Return the (X, Y) coordinate for the center point of the cell that contains the specified text.  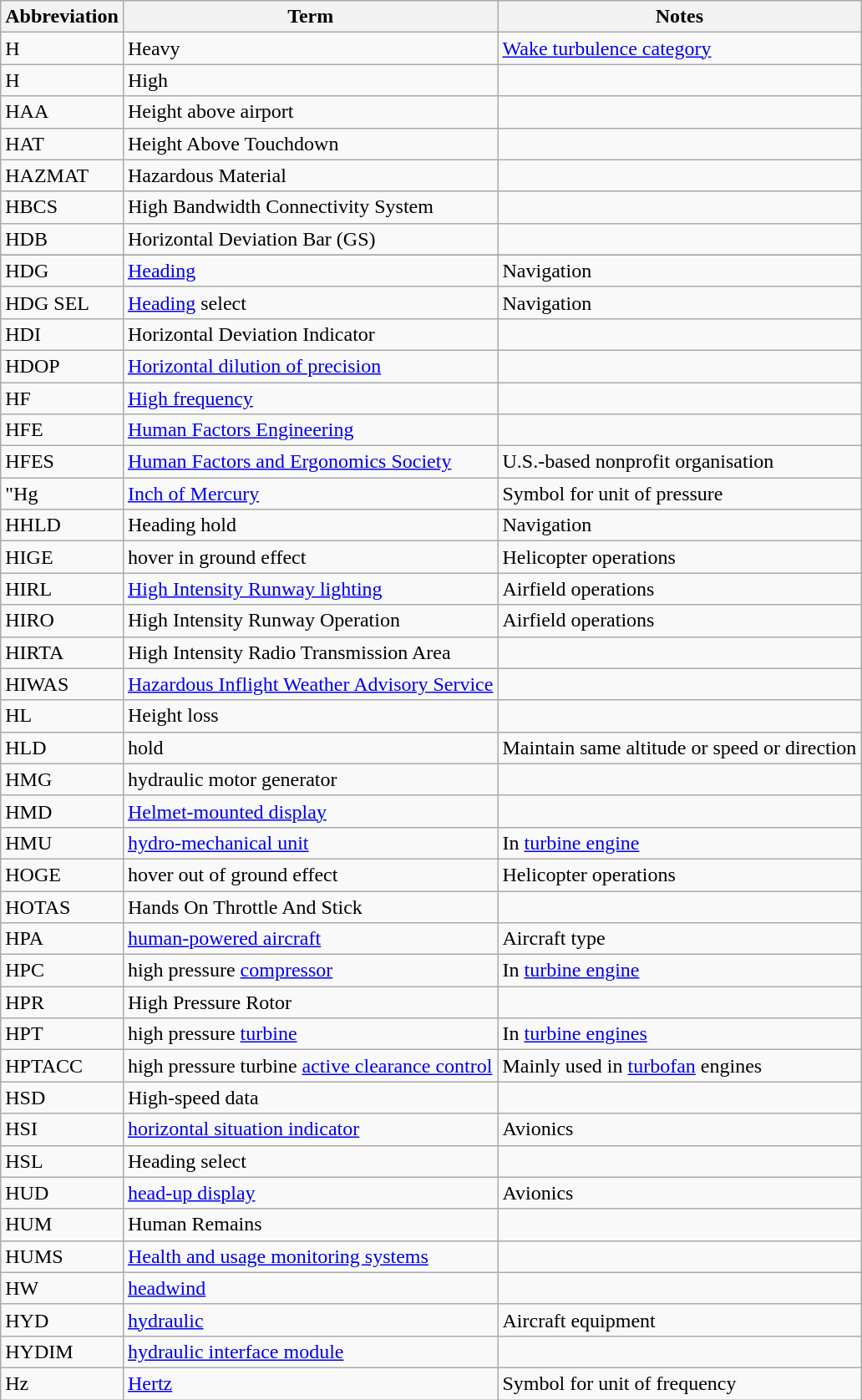
High (311, 80)
Human Factors and Ergonomics Society (311, 462)
head-up display (311, 1193)
HSI (62, 1129)
High-speed data (311, 1098)
HYD (62, 1320)
HPA (62, 939)
Horizontal dilution of precision (311, 366)
HFE (62, 430)
Hertz (311, 1383)
Hands On Throttle And Stick (311, 906)
HFES (62, 462)
Aircraft equipment (680, 1320)
HPR (62, 1002)
HPTACC (62, 1066)
HLD (62, 748)
High Pressure Rotor (311, 1002)
hydraulic interface module (311, 1352)
HDG (62, 271)
headwind (311, 1288)
HYDIM (62, 1352)
High Intensity Radio Transmission Area (311, 652)
HDOP (62, 366)
Abbreviation (62, 17)
HW (62, 1288)
Health and usage monitoring systems (311, 1256)
HDG SEL (62, 302)
hydraulic (311, 1320)
High frequency (311, 398)
HPC (62, 971)
hover out of ground effect (311, 875)
Heading (311, 271)
Aircraft type (680, 939)
HSD (62, 1098)
Maintain same altitude or speed or direction (680, 748)
HIGE (62, 557)
HF (62, 398)
HAA (62, 112)
U.S.-based nonprofit organisation (680, 462)
Height above airport (311, 112)
High Intensity Runway lighting (311, 589)
HDI (62, 334)
HHLD (62, 525)
Hazardous Inflight Weather Advisory Service (311, 684)
Notes (680, 17)
Horizontal Deviation Indicator (311, 334)
HUM (62, 1225)
Horizontal Deviation Bar (GS) (311, 239)
HAT (62, 144)
Hz (62, 1383)
HIRL (62, 589)
HL (62, 716)
Symbol for unit of pressure (680, 494)
HIRTA (62, 652)
Height loss (311, 716)
HBCS (62, 207)
horizontal situation indicator (311, 1129)
High Intensity Runway Operation (311, 621)
HPT (62, 1034)
HUD (62, 1193)
hydraulic motor generator (311, 779)
HSL (62, 1161)
Human Remains (311, 1225)
HMG (62, 779)
Term (311, 17)
human-powered aircraft (311, 939)
high pressure turbine (311, 1034)
HIRO (62, 621)
Hazardous Material (311, 175)
Helmet-mounted display (311, 811)
Wake turbulence category (680, 48)
HOGE (62, 875)
High Bandwidth Connectivity System (311, 207)
Height Above Touchdown (311, 144)
HDB (62, 239)
In turbine engines (680, 1034)
HIWAS (62, 684)
HMU (62, 843)
Inch of Mercury (311, 494)
Heading hold (311, 525)
Human Factors Engineering (311, 430)
HUMS (62, 1256)
HAZMAT (62, 175)
high pressure compressor (311, 971)
hydro-mechanical unit (311, 843)
high pressure turbine active clearance control (311, 1066)
HMD (62, 811)
HOTAS (62, 906)
hold (311, 748)
"Hg (62, 494)
Mainly used in turbofan engines (680, 1066)
hover in ground effect (311, 557)
Heavy (311, 48)
Symbol for unit of frequency (680, 1383)
